Identify which cell holds the provided text, then report its [x, y] central coordinate. 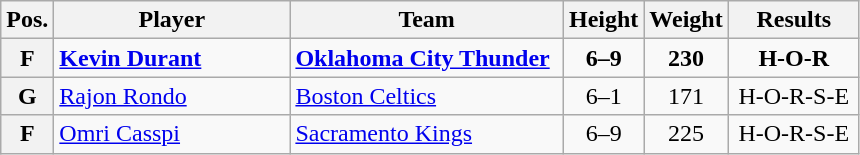
Oklahoma City Thunder [427, 58]
Team [427, 20]
230 [686, 58]
Rajon Rondo [172, 96]
6–1 [603, 96]
G [28, 96]
Kevin Durant [172, 58]
Omri Casspi [172, 134]
H-O-R [794, 58]
Sacramento Kings [427, 134]
225 [686, 134]
Height [603, 20]
Pos. [28, 20]
Boston Celtics [427, 96]
Player [172, 20]
Results [794, 20]
Weight [686, 20]
171 [686, 96]
